Find where the given text appears and provide that cell's center as [X, Y] coordinate. 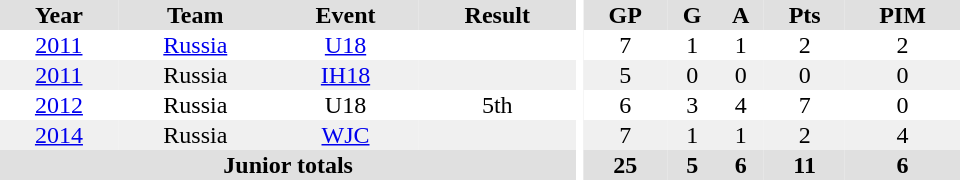
Event [346, 15]
2012 [59, 105]
IH18 [346, 75]
11 [804, 165]
Result [497, 15]
3 [692, 105]
Team [196, 15]
5th [497, 105]
Junior totals [288, 165]
2014 [59, 135]
Year [59, 15]
WJC [346, 135]
A [740, 15]
PIM [902, 15]
G [692, 15]
25 [625, 165]
GP [625, 15]
Pts [804, 15]
